For the text-containing cell, return its midpoint in [x, y] coordinate format. 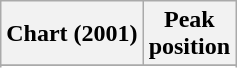
Peakposition [189, 34]
Chart (2001) [72, 34]
